Determine the (x, y) coordinate at the center of the cell enclosing the given text.  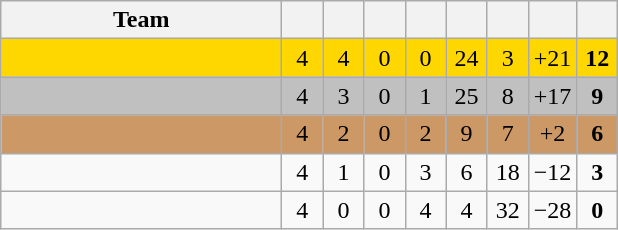
32 (508, 210)
Team (142, 20)
25 (466, 96)
−28 (552, 210)
7 (508, 134)
8 (508, 96)
24 (466, 58)
18 (508, 172)
−12 (552, 172)
+21 (552, 58)
+17 (552, 96)
12 (598, 58)
+2 (552, 134)
